From the cell containing the given text, extract its center point as [x, y] coordinate. 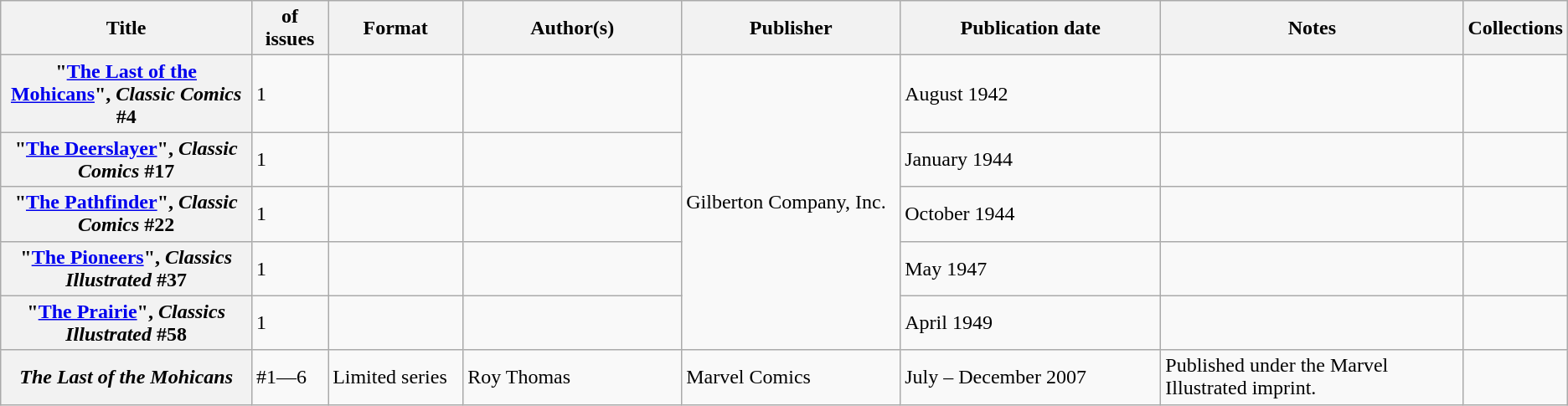
Collections [1515, 28]
July – December 2007 [1030, 377]
Limited series [395, 377]
"The Pioneers", Classics Illustrated #37 [126, 268]
Published under the Marvel Illustrated imprint. [1312, 377]
Publisher [791, 28]
Title [126, 28]
"The Last of the Mohicans", Classic Comics #4 [126, 94]
"The Pathfinder", Classic Comics #22 [126, 214]
Author(s) [573, 28]
January 1944 [1030, 159]
August 1942 [1030, 94]
Format [395, 28]
"The Prairie", Classics Illustrated #58 [126, 323]
Roy Thomas [573, 377]
October 1944 [1030, 214]
Gilberton Company, Inc. [791, 203]
of issues [290, 28]
April 1949 [1030, 323]
The Last of the Mohicans [126, 377]
#1—6 [290, 377]
"The Deerslayer", Classic Comics #17 [126, 159]
Notes [1312, 28]
May 1947 [1030, 268]
Publication date [1030, 28]
Marvel Comics [791, 377]
